Find where the given text appears and provide that cell's center as (x, y) coordinate. 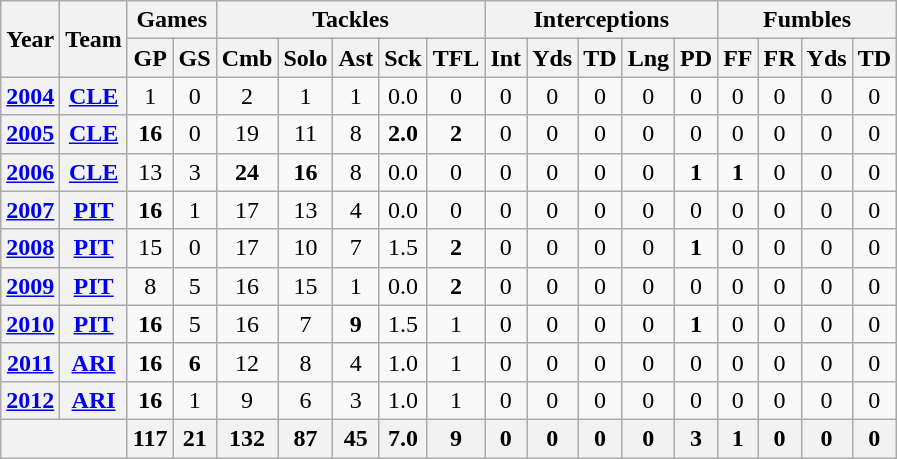
117 (150, 438)
2007 (30, 210)
12 (247, 362)
Ast (356, 58)
TFL (456, 58)
2006 (30, 172)
GS (194, 58)
2.0 (403, 134)
87 (306, 438)
Fumbles (808, 20)
Int (506, 58)
Solo (306, 58)
Sck (403, 58)
PD (696, 58)
FF (738, 58)
10 (306, 248)
FR (780, 58)
GP (150, 58)
11 (306, 134)
Interceptions (602, 20)
Games (172, 20)
Tackles (350, 20)
2012 (30, 400)
2008 (30, 248)
45 (356, 438)
Cmb (247, 58)
19 (247, 134)
Year (30, 39)
Team (94, 39)
21 (194, 438)
7.0 (403, 438)
2010 (30, 324)
Lng (648, 58)
24 (247, 172)
2004 (30, 96)
2005 (30, 134)
2009 (30, 286)
2011 (30, 362)
132 (247, 438)
